Locate the cell with the specified text and output its (x, y) center coordinate. 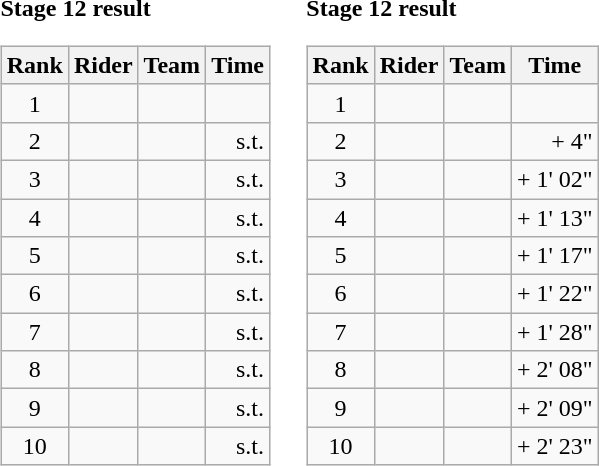
+ 2' 09" (554, 408)
+ 2' 23" (554, 446)
+ 4" (554, 141)
+ 1' 13" (554, 217)
+ 1' 22" (554, 294)
+ 2' 08" (554, 370)
+ 1' 28" (554, 332)
+ 1' 17" (554, 256)
+ 1' 02" (554, 179)
